Pinpoint the cell where the given text exists, returning its (X, Y) midpoint coordinate. 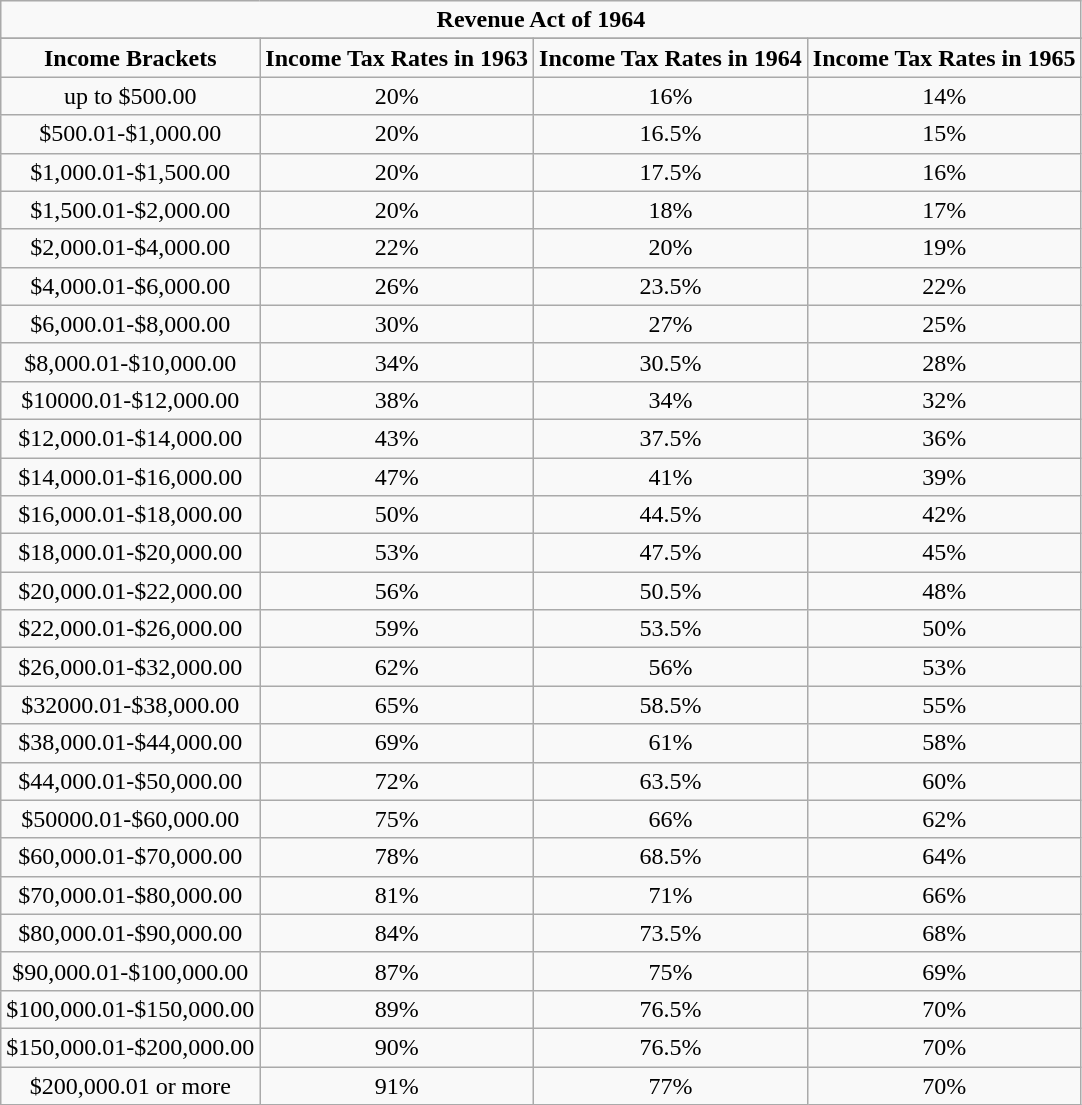
$1,000.01-$1,500.00 (130, 172)
61% (671, 743)
37.5% (671, 438)
44.5% (671, 515)
58.5% (671, 705)
43% (397, 438)
$1,500.01-$2,000.00 (130, 210)
Revenue Act of 1964 (541, 20)
53.5% (671, 629)
$10000.01-$12,000.00 (130, 400)
17% (944, 210)
15% (944, 134)
32% (944, 400)
up to $500.00 (130, 96)
71% (671, 895)
47% (397, 477)
36% (944, 438)
30.5% (671, 362)
41% (671, 477)
18% (671, 210)
$18,000.01-$20,000.00 (130, 553)
17.5% (671, 172)
$200,000.01 or more (130, 1085)
27% (671, 324)
65% (397, 705)
50.5% (671, 591)
30% (397, 324)
16.5% (671, 134)
38% (397, 400)
60% (944, 781)
$38,000.01-$44,000.00 (130, 743)
45% (944, 553)
23.5% (671, 286)
48% (944, 591)
$500.01-$1,000.00 (130, 134)
63.5% (671, 781)
Income Brackets (130, 58)
19% (944, 248)
Income Tax Rates in 1963 (397, 58)
42% (944, 515)
25% (944, 324)
39% (944, 477)
55% (944, 705)
$44,000.01-$50,000.00 (130, 781)
$70,000.01-$80,000.00 (130, 895)
28% (944, 362)
58% (944, 743)
72% (397, 781)
73.5% (671, 933)
$22,000.01-$26,000.00 (130, 629)
$26,000.01-$32,000.00 (130, 667)
68% (944, 933)
68.5% (671, 857)
$4,000.01-$6,000.00 (130, 286)
$8,000.01-$10,000.00 (130, 362)
90% (397, 1047)
78% (397, 857)
84% (397, 933)
59% (397, 629)
26% (397, 286)
47.5% (671, 553)
91% (397, 1085)
14% (944, 96)
$20,000.01-$22,000.00 (130, 591)
$50000.01-$60,000.00 (130, 819)
$2,000.01-$4,000.00 (130, 248)
64% (944, 857)
$16,000.01-$18,000.00 (130, 515)
$80,000.01-$90,000.00 (130, 933)
$60,000.01-$70,000.00 (130, 857)
87% (397, 971)
$90,000.01-$100,000.00 (130, 971)
$150,000.01-$200,000.00 (130, 1047)
Income Tax Rates in 1965 (944, 58)
$6,000.01-$8,000.00 (130, 324)
81% (397, 895)
$32000.01-$38,000.00 (130, 705)
$100,000.01-$150,000.00 (130, 1009)
$14,000.01-$16,000.00 (130, 477)
$12,000.01-$14,000.00 (130, 438)
77% (671, 1085)
Income Tax Rates in 1964 (671, 58)
89% (397, 1009)
